Determine the [X, Y] coordinate at the center of the cell enclosing the given text.  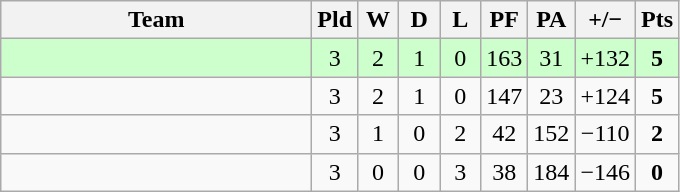
−146 [606, 172]
152 [552, 134]
184 [552, 172]
Pld [335, 20]
147 [504, 96]
+124 [606, 96]
Pts [656, 20]
PF [504, 20]
42 [504, 134]
31 [552, 58]
Team [156, 20]
D [420, 20]
−110 [606, 134]
W [378, 20]
163 [504, 58]
PA [552, 20]
23 [552, 96]
38 [504, 172]
+/− [606, 20]
L [460, 20]
+132 [606, 58]
